Locate the cell with the specified text and output its (X, Y) center coordinate. 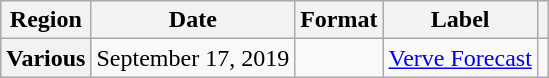
Verve Forecast (460, 58)
Region (46, 20)
Format (339, 20)
Various (46, 58)
September 17, 2019 (193, 58)
Date (193, 20)
Label (460, 20)
